From the cell containing the given text, extract its center point as [x, y] coordinate. 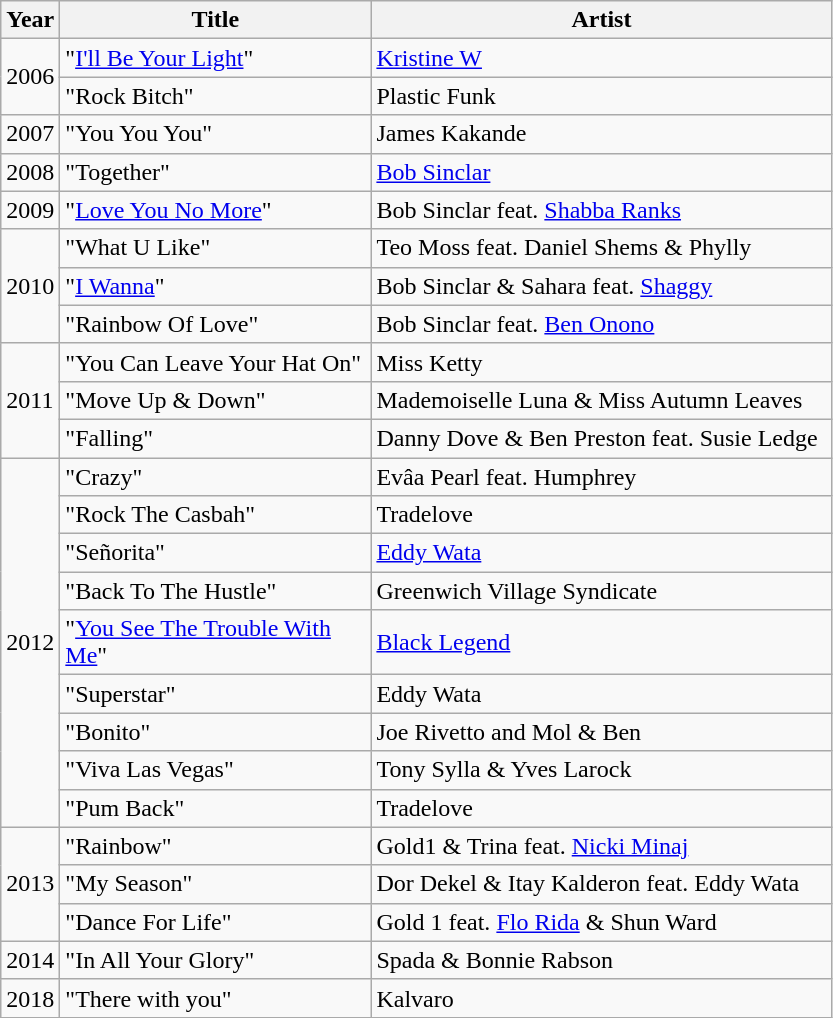
"You See The Trouble With Me" [216, 642]
"Superstar" [216, 694]
2006 [30, 77]
"What U Like" [216, 248]
Miss Ketty [602, 362]
Mademoiselle Luna & Miss Autumn Leaves [602, 400]
"Move Up & Down" [216, 400]
"You Can Leave Your Hat On" [216, 362]
"I Wanna" [216, 286]
Bob Sinclar feat. Ben Onono [602, 324]
"Viva Las Vegas" [216, 770]
2007 [30, 134]
Black Legend [602, 642]
"Falling" [216, 438]
"Love You No More" [216, 210]
2013 [30, 884]
Tony Sylla & Yves Larock [602, 770]
2009 [30, 210]
Year [30, 20]
Teo Moss feat. Daniel Shems & Phylly [602, 248]
"I'll Be Your Light" [216, 58]
Bob Sinclar & Sahara feat. Shaggy [602, 286]
2014 [30, 960]
"Rock The Casbah" [216, 515]
Bob Sinclar feat. Shabba Ranks [602, 210]
2008 [30, 172]
"My Season" [216, 884]
Kalvaro [602, 998]
2018 [30, 998]
Spada & Bonnie Rabson [602, 960]
"Crazy" [216, 477]
"Señorita" [216, 553]
2012 [30, 643]
Gold1 & Trina feat. Nicki Minaj [602, 846]
"Bonito" [216, 732]
2010 [30, 286]
Joe Rivetto and Mol & Ben [602, 732]
"Together" [216, 172]
2011 [30, 400]
James Kakande [602, 134]
Plastic Funk [602, 96]
Greenwich Village Syndicate [602, 591]
"Rainbow" [216, 846]
Dor Dekel & Itay Kalderon feat. Eddy Wata [602, 884]
"In All Your Glory" [216, 960]
Artist [602, 20]
Danny Dove & Ben Preston feat. Susie Ledge [602, 438]
"Rock Bitch" [216, 96]
Evâa Pearl feat. Humphrey [602, 477]
"Back To The Hustle" [216, 591]
Gold 1 feat. Flo Rida & Shun Ward [602, 922]
Title [216, 20]
"Pum Back" [216, 808]
Kristine W [602, 58]
"Rainbow Of Love" [216, 324]
"Dance For Life" [216, 922]
"There with you" [216, 998]
Bob Sinclar [602, 172]
"You You You" [216, 134]
